Find where the given text appears and provide that cell's center as (x, y) coordinate. 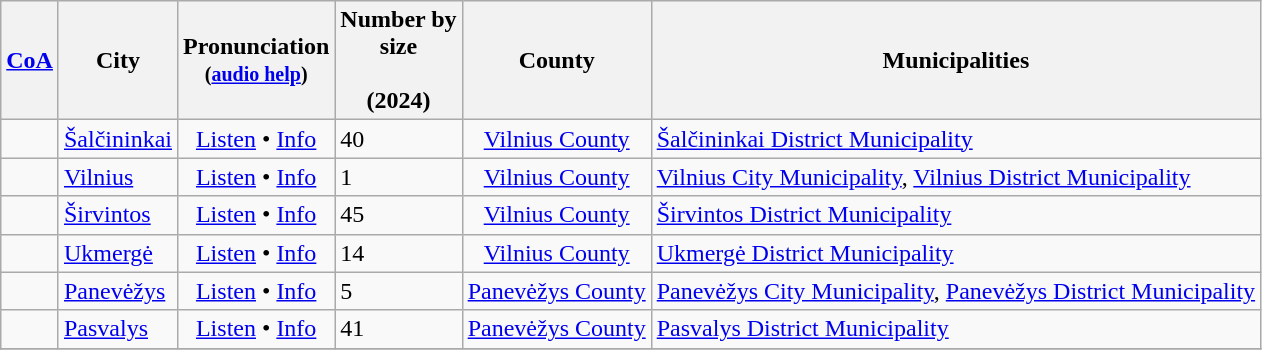
Širvintos District Municipality (956, 215)
Ukmergė District Municipality (956, 253)
Vilnius City Municipality, Vilnius District Municipality (956, 177)
City (118, 60)
45 (398, 215)
CoA (30, 60)
5 (398, 291)
40 (398, 139)
14 (398, 253)
Pasvalys (118, 329)
Municipalities (956, 60)
County (556, 60)
Šalčininkai District Municipality (956, 139)
Number bysize(2024) (398, 60)
Vilnius (118, 177)
1 (398, 177)
Panevėžys (118, 291)
Širvintos (118, 215)
Pronunciation (audio help) (256, 60)
Šalčininkai (118, 139)
41 (398, 329)
Panevėžys City Municipality, Panevėžys District Municipality (956, 291)
Ukmergė (118, 253)
Pasvalys District Municipality (956, 329)
